Locate the cell with the specified text and output its [X, Y] center coordinate. 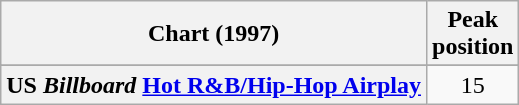
US Billboard Hot R&B/Hip-Hop Airplay [214, 85]
Peakposition [473, 34]
15 [473, 85]
Chart (1997) [214, 34]
